Determine the (X, Y) coordinate at the center of the cell enclosing the given text.  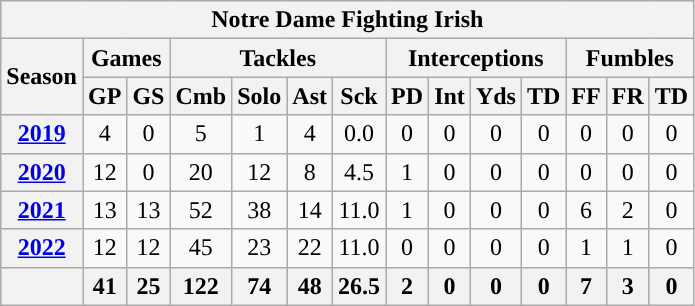
Ast (310, 96)
2021 (42, 210)
14 (310, 210)
23 (260, 248)
Notre Dame Fighting Irish (348, 20)
Games (126, 58)
41 (104, 286)
45 (201, 248)
22 (310, 248)
5 (201, 134)
FF (586, 96)
Interceptions (476, 58)
7 (586, 286)
Season (42, 77)
25 (148, 286)
Cmb (201, 96)
Fumbles (630, 58)
2022 (42, 248)
Tackles (278, 58)
Solo (260, 96)
74 (260, 286)
0.0 (360, 134)
4.5 (360, 172)
52 (201, 210)
48 (310, 286)
38 (260, 210)
2019 (42, 134)
122 (201, 286)
3 (628, 286)
26.5 (360, 286)
GP (104, 96)
Int (450, 96)
Sck (360, 96)
PD (408, 96)
Yds (496, 96)
2020 (42, 172)
20 (201, 172)
6 (586, 210)
GS (148, 96)
8 (310, 172)
FR (628, 96)
